Determine the [X, Y] coordinate at the center of the cell enclosing the given text.  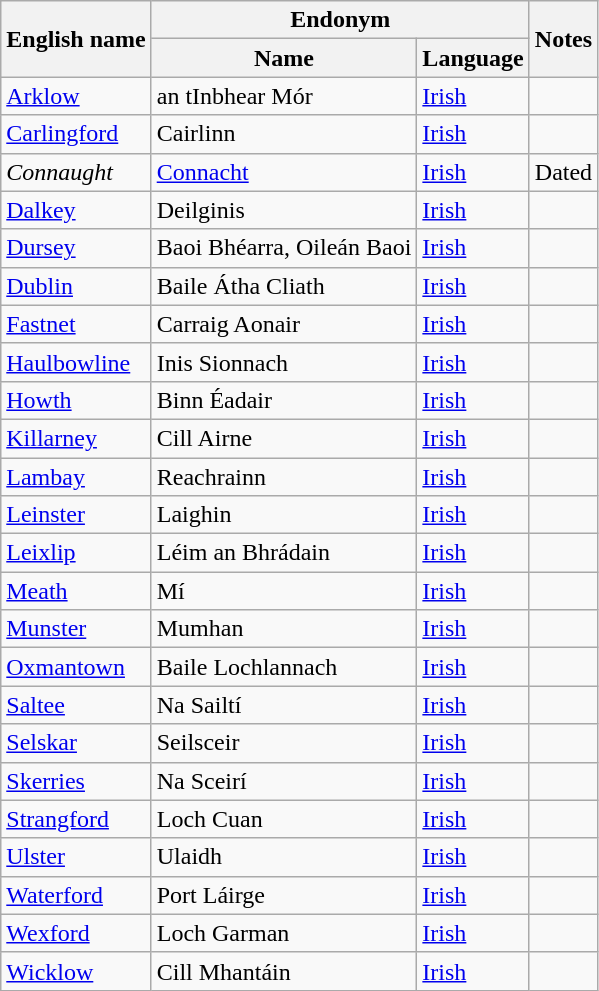
Leinster [76, 515]
Arklow [76, 96]
Name [284, 58]
Na Sailtí [284, 705]
Cill Airne [284, 438]
Léim an Bhrádain [284, 553]
Leixlip [76, 553]
Fastnet [76, 324]
English name [76, 39]
Cairlinn [284, 134]
Carlingford [76, 134]
Dalkey [76, 210]
Oxmantown [76, 667]
Ulaidh [284, 857]
Cill Mhantáin [284, 971]
Deilginis [284, 210]
Baoi Bhéarra, Oileán Baoi [284, 248]
Dublin [76, 286]
Killarney [76, 438]
Munster [76, 629]
Lambay [76, 477]
Binn Éadair [284, 400]
Ulster [76, 857]
Howth [76, 400]
Reachrainn [284, 477]
Wexford [76, 933]
Meath [76, 591]
Port Láirge [284, 895]
Seilsceir [284, 743]
Dated [563, 172]
Selskar [76, 743]
Mí [284, 591]
Na Sceirí [284, 781]
an tInbhear Mór [284, 96]
Saltee [76, 705]
Connaught [76, 172]
Baile Átha Cliath [284, 286]
Endonym [340, 20]
Notes [563, 39]
Language [473, 58]
Carraig Aonair [284, 324]
Strangford [76, 819]
Wicklow [76, 971]
Haulbowline [76, 362]
Waterford [76, 895]
Loch Garman [284, 933]
Inis Sionnach [284, 362]
Loch Cuan [284, 819]
Skerries [76, 781]
Connacht [284, 172]
Baile Lochlannach [284, 667]
Mumhan [284, 629]
Dursey [76, 248]
Laighin [284, 515]
